Return [X, Y] of the center of cell containing provided text 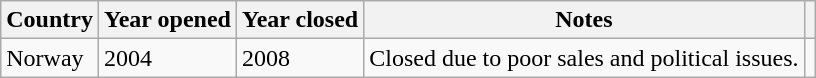
Notes [584, 20]
Closed due to poor sales and political issues. [584, 58]
Country [50, 20]
2004 [167, 58]
Norway [50, 58]
2008 [300, 58]
Year closed [300, 20]
Year opened [167, 20]
